Search for the cell housing the specified text and yield its [X, Y] center coordinate. 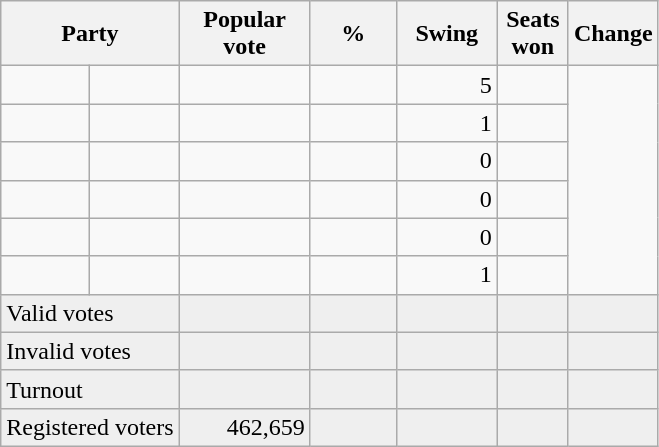
Turnout [90, 389]
Valid votes [90, 313]
5 [446, 85]
Swing [446, 34]
Change [613, 34]
Registered voters [90, 427]
462,659 [244, 427]
% [353, 34]
Invalid votes [90, 351]
Popular vote [244, 34]
Party [90, 34]
Seatswon [532, 34]
